Search for the cell housing the specified text and yield its [x, y] center coordinate. 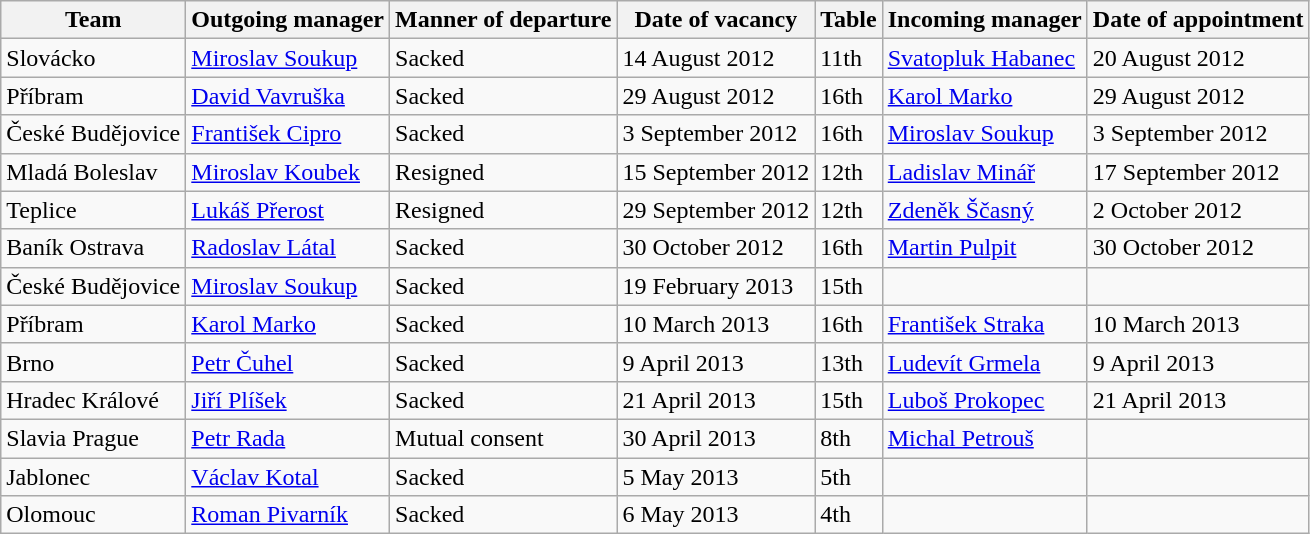
František Straka [984, 324]
Roman Pivarník [288, 515]
19 February 2013 [716, 286]
14 August 2012 [716, 58]
11th [849, 58]
29 September 2012 [716, 210]
6 May 2013 [716, 515]
2 October 2012 [1198, 210]
Teplice [94, 210]
4th [849, 515]
Zdeněk Ščasný [984, 210]
8th [849, 438]
Svatopluk Habanec [984, 58]
Baník Ostrava [94, 248]
David Vavruška [288, 96]
Mladá Boleslav [94, 172]
Date of vacancy [716, 20]
Petr Rada [288, 438]
Incoming manager [984, 20]
Hradec Králové [94, 400]
Ladislav Minář [984, 172]
Ludevít Grmela [984, 362]
20 August 2012 [1198, 58]
5 May 2013 [716, 477]
Team [94, 20]
Jablonec [94, 477]
17 September 2012 [1198, 172]
Jiří Plíšek [288, 400]
Petr Čuhel [288, 362]
František Cipro [288, 134]
Olomouc [94, 515]
Lukáš Přerost [288, 210]
13th [849, 362]
Radoslav Látal [288, 248]
Date of appointment [1198, 20]
Václav Kotal [288, 477]
Mutual consent [504, 438]
Slovácko [94, 58]
Michal Petrouš [984, 438]
Slavia Prague [94, 438]
Miroslav Koubek [288, 172]
Luboš Prokopec [984, 400]
5th [849, 477]
Manner of departure [504, 20]
Outgoing manager [288, 20]
Martin Pulpit [984, 248]
30 April 2013 [716, 438]
Table [849, 20]
15 September 2012 [716, 172]
Brno [94, 362]
